Output the [x, y] coordinate of the center of the cell containing the given text.  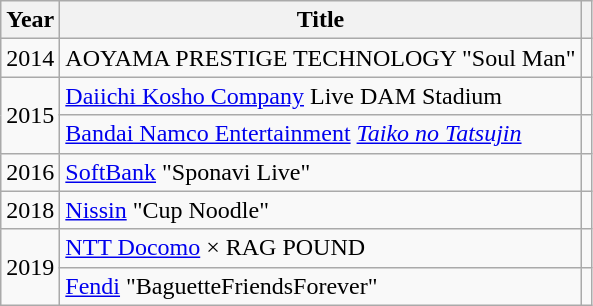
2016 [30, 172]
2014 [30, 58]
2015 [30, 115]
Bandai Namco Entertainment Taiko no Tatsujin [320, 134]
NTT Docomo × RAG POUND [320, 248]
Daiichi Kosho Company Live DAM Stadium [320, 96]
Fendi "BaguetteFriendsForever" [320, 286]
Title [320, 20]
Nissin "Cup Noodle" [320, 210]
Year [30, 20]
2019 [30, 267]
2018 [30, 210]
AOYAMA PRESTIGE TECHNOLOGY "Soul Man" [320, 58]
SoftBank "Sponavi Live" [320, 172]
